Provide the (x, y) coordinate of the cell's center where the given text is located.  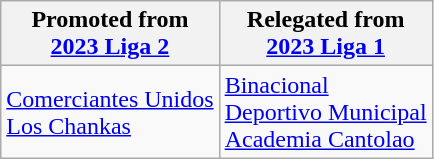
Relegated from2023 Liga 1 (326, 34)
Binacional Deportivo Municipal Academia Cantolao (326, 112)
Promoted from2023 Liga 2 (110, 34)
Comerciantes Unidos Los Chankas (110, 112)
